Return the (X, Y) coordinate for the center point of the cell that contains the specified text.  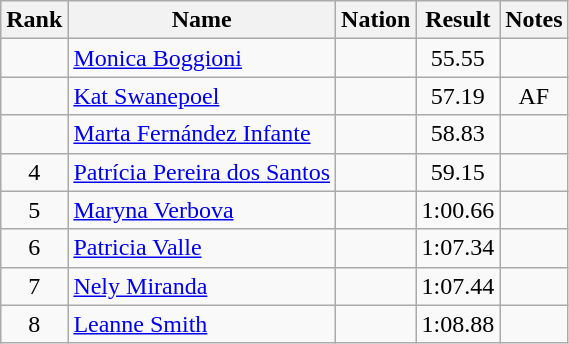
Notes (534, 20)
4 (34, 172)
7 (34, 286)
5 (34, 210)
Rank (34, 20)
58.83 (458, 134)
1:07.34 (458, 248)
Name (202, 20)
1:08.88 (458, 324)
1:00.66 (458, 210)
Result (458, 20)
Marta Fernández Infante (202, 134)
8 (34, 324)
Patrícia Pereira dos Santos (202, 172)
Kat Swanepoel (202, 96)
59.15 (458, 172)
6 (34, 248)
Leanne Smith (202, 324)
Nation (376, 20)
AF (534, 96)
Nely Miranda (202, 286)
1:07.44 (458, 286)
Patricia Valle (202, 248)
57.19 (458, 96)
Monica Boggioni (202, 58)
Maryna Verbova (202, 210)
55.55 (458, 58)
